From the cell containing the given text, extract its center point as (X, Y) coordinate. 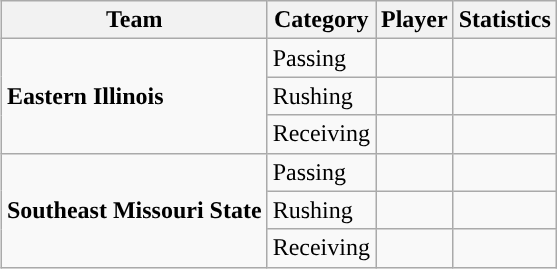
Southeast Missouri State (134, 210)
Category (321, 20)
Eastern Illinois (134, 96)
Player (415, 20)
Team (134, 20)
Statistics (504, 20)
